Capture the cell that displays the provided text and extract its [x, y] central coordinate. 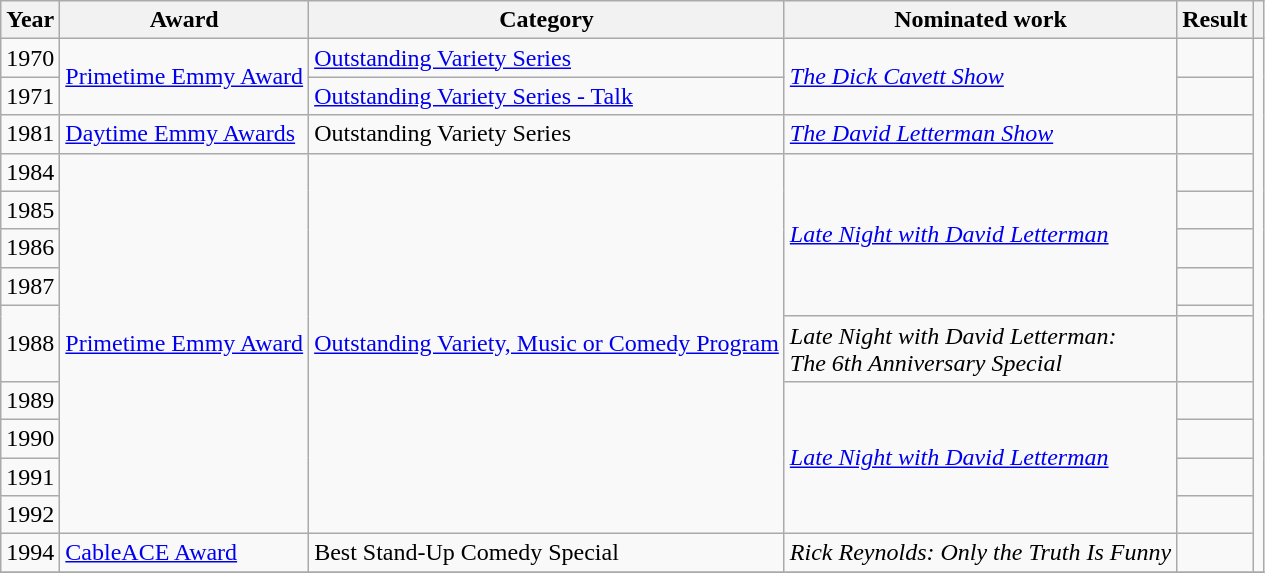
Nominated work [980, 20]
1991 [30, 477]
1986 [30, 248]
1992 [30, 515]
1984 [30, 172]
Result [1215, 20]
1994 [30, 553]
1987 [30, 286]
Year [30, 20]
Best Stand-Up Comedy Special [547, 553]
CableACE Award [184, 553]
1981 [30, 134]
The Dick Cavett Show [980, 77]
1985 [30, 210]
Rick Reynolds: Only the Truth Is Funny [980, 553]
1990 [30, 438]
The David Letterman Show [980, 134]
Outstanding Variety Series - Talk [547, 96]
Category [547, 20]
Late Night with David Letterman: The 6th Anniversary Special [980, 348]
1970 [30, 58]
Award [184, 20]
1989 [30, 400]
Daytime Emmy Awards [184, 134]
1971 [30, 96]
1988 [30, 343]
Outstanding Variety, Music or Comedy Program [547, 344]
